Capture the cell that displays the provided text and extract its [X, Y] central coordinate. 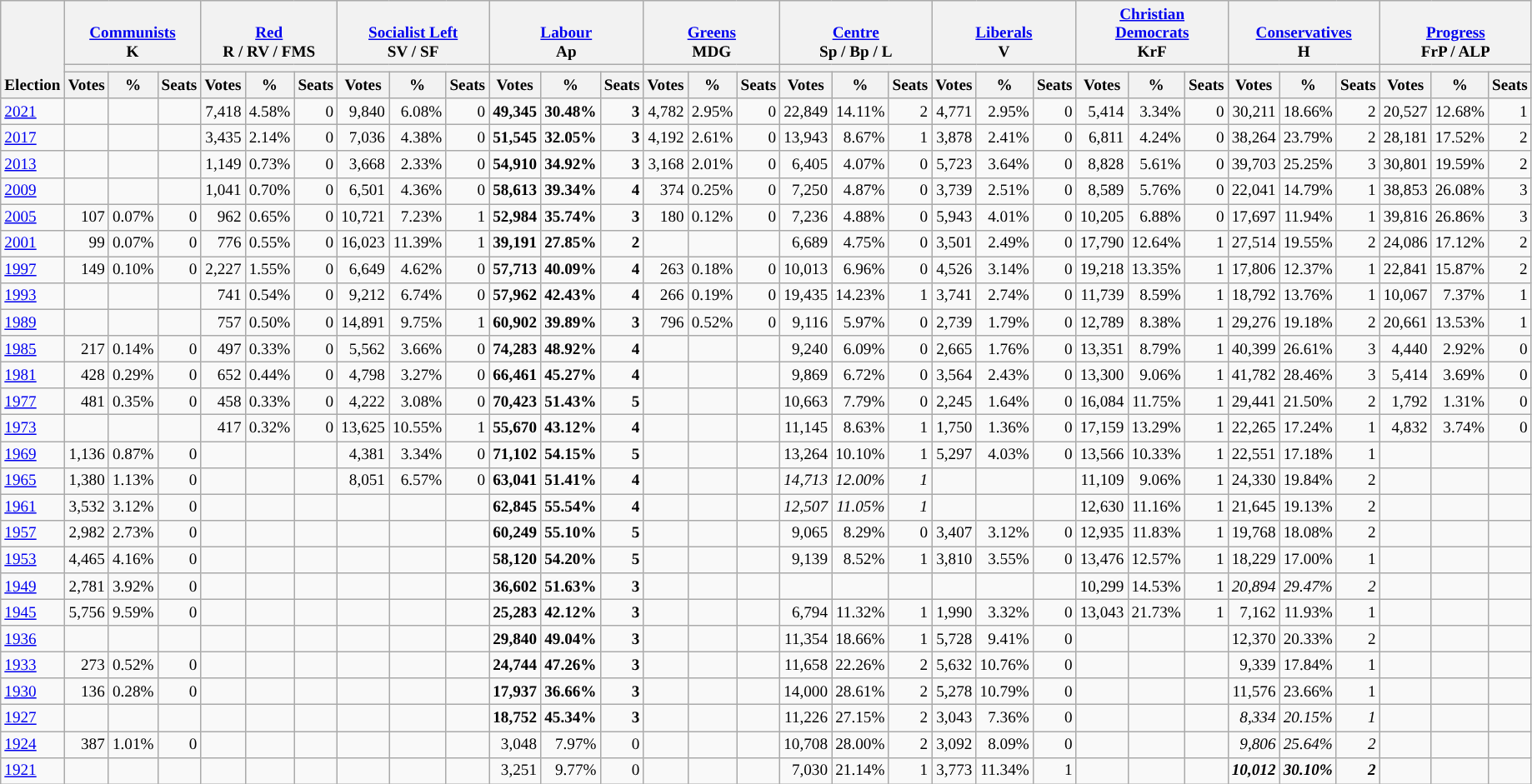
428 [87, 375]
43.12% [571, 428]
17.12% [1459, 243]
6,811 [1102, 138]
4.88% [860, 217]
42.12% [571, 612]
5,278 [954, 692]
10,067 [1405, 296]
3,407 [954, 533]
417 [223, 428]
ChristianDemocratsKrF [1152, 33]
7.97% [571, 744]
19.59% [1459, 164]
52,984 [515, 217]
3,741 [954, 296]
1.01% [133, 744]
8.52% [860, 560]
0.54% [270, 296]
62,845 [515, 507]
10,663 [806, 402]
38,853 [1405, 191]
7.79% [860, 402]
2.14% [270, 138]
8.09% [1004, 744]
1927 [33, 718]
Election [33, 50]
25.64% [1308, 744]
4,465 [87, 560]
27.85% [571, 243]
2,665 [954, 349]
149 [87, 270]
9,065 [806, 533]
3,501 [954, 243]
51.63% [571, 587]
29.47% [1308, 587]
6,794 [806, 612]
22,041 [1254, 191]
9,339 [1254, 665]
4,526 [954, 270]
1993 [33, 296]
11.32% [860, 612]
3,532 [87, 507]
962 [223, 217]
49,345 [515, 112]
36.66% [571, 692]
4,782 [665, 112]
6.09% [860, 349]
3,435 [223, 138]
0.70% [270, 191]
180 [665, 217]
7.36% [1004, 718]
17.00% [1308, 560]
16,023 [363, 243]
13.76% [1308, 296]
2,982 [87, 533]
11.75% [1156, 402]
35.74% [571, 217]
15.87% [1459, 270]
22,849 [806, 112]
5,943 [954, 217]
9,212 [363, 296]
0.12% [712, 217]
27.15% [860, 718]
2.49% [1004, 243]
7.23% [418, 217]
18,752 [515, 718]
21.73% [1156, 612]
51.43% [571, 402]
2.41% [1004, 138]
11.39% [418, 243]
8,051 [363, 481]
6.88% [1156, 217]
12,935 [1102, 533]
3,739 [954, 191]
3,168 [665, 164]
2.01% [712, 164]
107 [87, 217]
2,781 [87, 587]
55.54% [571, 507]
6,501 [363, 191]
0.19% [712, 296]
47.26% [571, 665]
8.29% [860, 533]
1981 [33, 375]
13,625 [363, 428]
0.10% [133, 270]
13,300 [1102, 375]
3,668 [363, 164]
1.36% [1004, 428]
9.41% [1004, 639]
1.55% [270, 270]
23.66% [1308, 692]
2013 [33, 164]
10,012 [1254, 771]
8.67% [860, 138]
1953 [33, 560]
ProgressFrP / ALP [1455, 33]
4,381 [363, 454]
23.79% [1308, 138]
3.27% [418, 375]
12,630 [1102, 507]
14.23% [860, 296]
136 [87, 692]
1969 [33, 454]
19.55% [1308, 243]
10.79% [1004, 692]
6,405 [806, 164]
3,251 [515, 771]
5,632 [954, 665]
13,476 [1102, 560]
17.18% [1308, 454]
3.32% [1004, 612]
20,894 [1254, 587]
40.09% [571, 270]
4.58% [270, 112]
4.36% [418, 191]
CentreSp / Bp / L [856, 33]
14.53% [1156, 587]
4,440 [1405, 349]
10,721 [363, 217]
24,744 [515, 665]
63,041 [515, 481]
4.24% [1156, 138]
ConservativesH [1304, 33]
9,240 [806, 349]
4.16% [133, 560]
3,773 [954, 771]
Socialist LeftSV / SF [413, 33]
5,297 [954, 454]
652 [223, 375]
2005 [33, 217]
1,990 [954, 612]
9,840 [363, 112]
30.10% [1308, 771]
3,048 [515, 744]
12.64% [1156, 243]
2.51% [1004, 191]
21.50% [1308, 402]
0.18% [712, 270]
9,116 [806, 322]
30,801 [1405, 164]
19.84% [1308, 481]
11.94% [1308, 217]
2021 [33, 112]
13,566 [1102, 454]
54.15% [571, 454]
14.79% [1308, 191]
1989 [33, 322]
12.37% [1308, 270]
14,000 [806, 692]
22,265 [1254, 428]
2.92% [1459, 349]
18.08% [1308, 533]
9,806 [1254, 744]
8.59% [1156, 296]
1,136 [87, 454]
3,878 [954, 138]
7,162 [1254, 612]
30,211 [1254, 112]
8.63% [860, 428]
3.69% [1459, 375]
21,645 [1254, 507]
66,461 [515, 375]
1945 [33, 612]
19,768 [1254, 533]
3.14% [1004, 270]
4.01% [1004, 217]
24,086 [1405, 243]
796 [665, 322]
10.10% [860, 454]
273 [87, 665]
54.20% [571, 560]
458 [223, 402]
4.87% [860, 191]
1,792 [1405, 402]
9.77% [571, 771]
18,229 [1254, 560]
387 [87, 744]
1,750 [954, 428]
29,840 [515, 639]
7,250 [806, 191]
38,264 [1254, 138]
54,910 [515, 164]
3,043 [954, 718]
1985 [33, 349]
12.57% [1156, 560]
6.74% [418, 296]
0.25% [712, 191]
0.87% [133, 454]
9,139 [806, 560]
11,354 [806, 639]
12,370 [1254, 639]
60,249 [515, 533]
3.74% [1459, 428]
28.61% [860, 692]
CommunistsK [133, 33]
4.38% [418, 138]
10,013 [806, 270]
8,334 [1254, 718]
1977 [33, 402]
49.04% [571, 639]
51.41% [571, 481]
374 [665, 191]
17,697 [1254, 217]
4,832 [1405, 428]
1.79% [1004, 322]
14.11% [860, 112]
22,841 [1405, 270]
LabourAp [567, 33]
6.96% [860, 270]
GreensMDG [712, 33]
20.33% [1308, 639]
57,962 [515, 296]
776 [223, 243]
17,790 [1102, 243]
5,756 [87, 612]
58,120 [515, 560]
1.76% [1004, 349]
0.14% [133, 349]
71,102 [515, 454]
48.92% [571, 349]
1961 [33, 507]
5,562 [363, 349]
20,661 [1405, 322]
263 [665, 270]
4.75% [860, 243]
45.27% [571, 375]
12.68% [1459, 112]
2,739 [954, 322]
3.64% [1004, 164]
39,703 [1254, 164]
11,145 [806, 428]
1,380 [87, 481]
26.08% [1459, 191]
51,545 [515, 138]
2.43% [1004, 375]
42.43% [571, 296]
11,739 [1102, 296]
0.28% [133, 692]
20,527 [1405, 112]
3,092 [954, 744]
14,891 [363, 322]
11.16% [1156, 507]
4.03% [1004, 454]
4,192 [665, 138]
5.97% [860, 322]
497 [223, 349]
70,423 [515, 402]
74,283 [515, 349]
1930 [33, 692]
8,828 [1102, 164]
17,159 [1102, 428]
22,551 [1254, 454]
0.50% [270, 322]
14,713 [806, 481]
3.92% [133, 587]
39,816 [1405, 217]
40,399 [1254, 349]
1965 [33, 481]
8,589 [1102, 191]
4.62% [418, 270]
6.57% [418, 481]
20.15% [1308, 718]
2,227 [223, 270]
19,435 [806, 296]
11,576 [1254, 692]
10.55% [418, 428]
21.14% [860, 771]
27,514 [1254, 243]
7,030 [806, 771]
3.55% [1004, 560]
17,806 [1254, 270]
1936 [33, 639]
17.84% [1308, 665]
13.53% [1459, 322]
1,149 [223, 164]
5.61% [1156, 164]
2,245 [954, 402]
26.61% [1308, 349]
2009 [33, 191]
13,351 [1102, 349]
9.75% [418, 322]
1949 [33, 587]
12,507 [806, 507]
58,613 [515, 191]
3.08% [418, 402]
6,689 [806, 243]
10.76% [1004, 665]
25.25% [1308, 164]
2017 [33, 138]
2.73% [133, 533]
1,041 [223, 191]
11,658 [806, 665]
4,798 [363, 375]
1921 [33, 771]
36,602 [515, 587]
19.13% [1308, 507]
11,109 [1102, 481]
1.31% [1459, 402]
5.76% [1156, 191]
10,299 [1102, 587]
1957 [33, 533]
13,043 [1102, 612]
28,181 [1405, 138]
0.55% [270, 243]
3.66% [418, 349]
26.86% [1459, 217]
99 [87, 243]
10.33% [1156, 454]
30.48% [571, 112]
32.05% [571, 138]
22.26% [860, 665]
481 [87, 402]
34.92% [571, 164]
6.08% [418, 112]
55.10% [571, 533]
19,218 [1102, 270]
7,036 [363, 138]
266 [665, 296]
7.37% [1459, 296]
9.59% [133, 612]
0.29% [133, 375]
1997 [33, 270]
2.33% [418, 164]
17,937 [515, 692]
29,441 [1254, 402]
8.38% [1156, 322]
2.74% [1004, 296]
0.65% [270, 217]
17.52% [1459, 138]
741 [223, 296]
217 [87, 349]
4,771 [954, 112]
2001 [33, 243]
1924 [33, 744]
11.93% [1308, 612]
10,205 [1102, 217]
17.24% [1308, 428]
13,943 [806, 138]
1.13% [133, 481]
29,276 [1254, 322]
3,810 [954, 560]
39.89% [571, 322]
12,789 [1102, 322]
41,782 [1254, 375]
55,670 [515, 428]
1973 [33, 428]
0.73% [270, 164]
11.05% [860, 507]
1.64% [1004, 402]
11,226 [806, 718]
6.72% [860, 375]
10,708 [806, 744]
11.83% [1156, 533]
24,330 [1254, 481]
11.34% [1004, 771]
57,713 [515, 270]
60,902 [515, 322]
25,283 [515, 612]
5,728 [954, 639]
0.35% [133, 402]
16,084 [1102, 402]
13.35% [1156, 270]
4,222 [363, 402]
19.18% [1308, 322]
7,236 [806, 217]
8.79% [1156, 349]
9,869 [806, 375]
4.07% [860, 164]
1933 [33, 665]
RedR / RV / FMS [269, 33]
0.32% [270, 428]
45.34% [571, 718]
18,792 [1254, 296]
3,564 [954, 375]
39.34% [571, 191]
28.46% [1308, 375]
LiberalsV [1004, 33]
757 [223, 322]
13,264 [806, 454]
6,649 [363, 270]
0.44% [270, 375]
28.00% [860, 744]
13.29% [1156, 428]
2.61% [712, 138]
7,418 [223, 112]
12.00% [860, 481]
39,191 [515, 243]
5,723 [954, 164]
